Identify which cell holds the provided text, then report its [x, y] central coordinate. 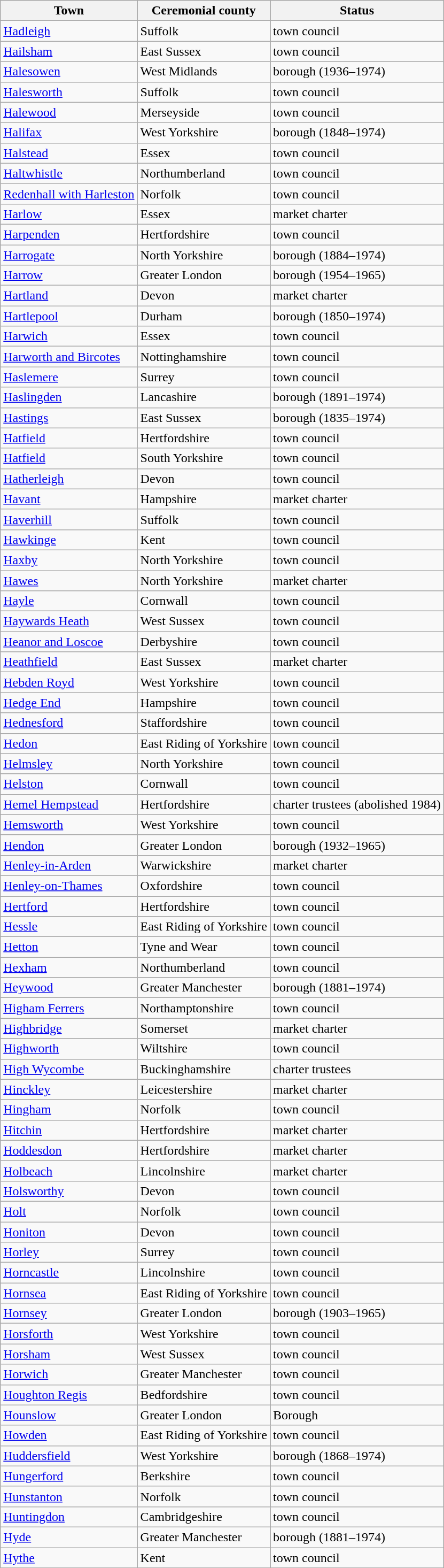
borough (1868–1974) [357, 1456]
Leicestershire [204, 1089]
Havant [69, 499]
Halesworth [69, 92]
Houghton Regis [69, 1395]
Hessle [69, 927]
Honiton [69, 1232]
Horley [69, 1252]
Haslingden [69, 397]
Holsworthy [69, 1191]
Henley-in-Arden [69, 865]
borough (1835–1974) [357, 418]
Horsham [69, 1354]
Haxby [69, 560]
Buckinghamshire [204, 1069]
Haltwhistle [69, 173]
charter trustees (abolished 1984) [357, 804]
Helmsley [69, 764]
Hadleigh [69, 31]
Heathfield [69, 662]
Haverhill [69, 519]
Highbridge [69, 1028]
Harpenden [69, 234]
Holbeach [69, 1171]
Hyde [69, 1537]
Hornsea [69, 1293]
borough (1932–1965) [357, 845]
Hunstanton [69, 1496]
Hythe [69, 1558]
Huddersfield [69, 1456]
charter trustees [357, 1069]
Tyne and Wear [204, 947]
Hinckley [69, 1089]
Derbyshire [204, 642]
Horsforth [69, 1334]
Howden [69, 1435]
Hitchin [69, 1130]
Hemsworth [69, 825]
Harrogate [69, 255]
Harlow [69, 214]
Haslemere [69, 377]
Halstead [69, 153]
Staffordshire [204, 723]
Hedon [69, 743]
Horncastle [69, 1273]
Borough [357, 1415]
Henley-on-Thames [69, 886]
Hatherleigh [69, 479]
Hornsey [69, 1313]
Harrow [69, 275]
Redenhall with Harleston [69, 194]
Hawkinge [69, 540]
Hendon [69, 845]
borough (1884–1974) [357, 255]
Hednesford [69, 723]
Hoddesdon [69, 1150]
Hartland [69, 296]
Hebden Royd [69, 682]
Hailsham [69, 51]
Heywood [69, 988]
Helston [69, 784]
Hertford [69, 906]
Higham Ferrers [69, 1008]
Hungerford [69, 1476]
Hayle [69, 601]
Horwich [69, 1374]
borough (1954–1965) [357, 275]
borough (1891–1974) [357, 397]
Halesowen [69, 72]
Lancashire [204, 397]
Nottinghamshire [204, 357]
Ceremonial county [204, 11]
Bedfordshire [204, 1395]
Hingham [69, 1110]
Harworth and Bircotes [69, 357]
borough (1936–1974) [357, 72]
Northamptonshire [204, 1008]
South Yorkshire [204, 458]
Merseyside [204, 112]
Heanor and Loscoe [69, 642]
Cambridgeshire [204, 1517]
Somerset [204, 1028]
Oxfordshire [204, 886]
Town [69, 11]
Halewood [69, 112]
Haywards Heath [69, 621]
Halifax [69, 133]
Wiltshire [204, 1049]
Status [357, 11]
Durham [204, 316]
Hawes [69, 580]
Hastings [69, 418]
Highworth [69, 1049]
High Wycombe [69, 1069]
Hedge End [69, 703]
Hetton [69, 947]
Hartlepool [69, 316]
Warwickshire [204, 865]
West Midlands [204, 72]
Harwich [69, 336]
Holt [69, 1211]
borough (1850–1974) [357, 316]
borough (1848–1974) [357, 133]
Berkshire [204, 1476]
borough (1903–1965) [357, 1313]
Hemel Hempstead [69, 804]
Huntingdon [69, 1517]
Hexham [69, 967]
Hounslow [69, 1415]
